Detect which cell encompasses the target text, then output its (x, y) center coordinate. 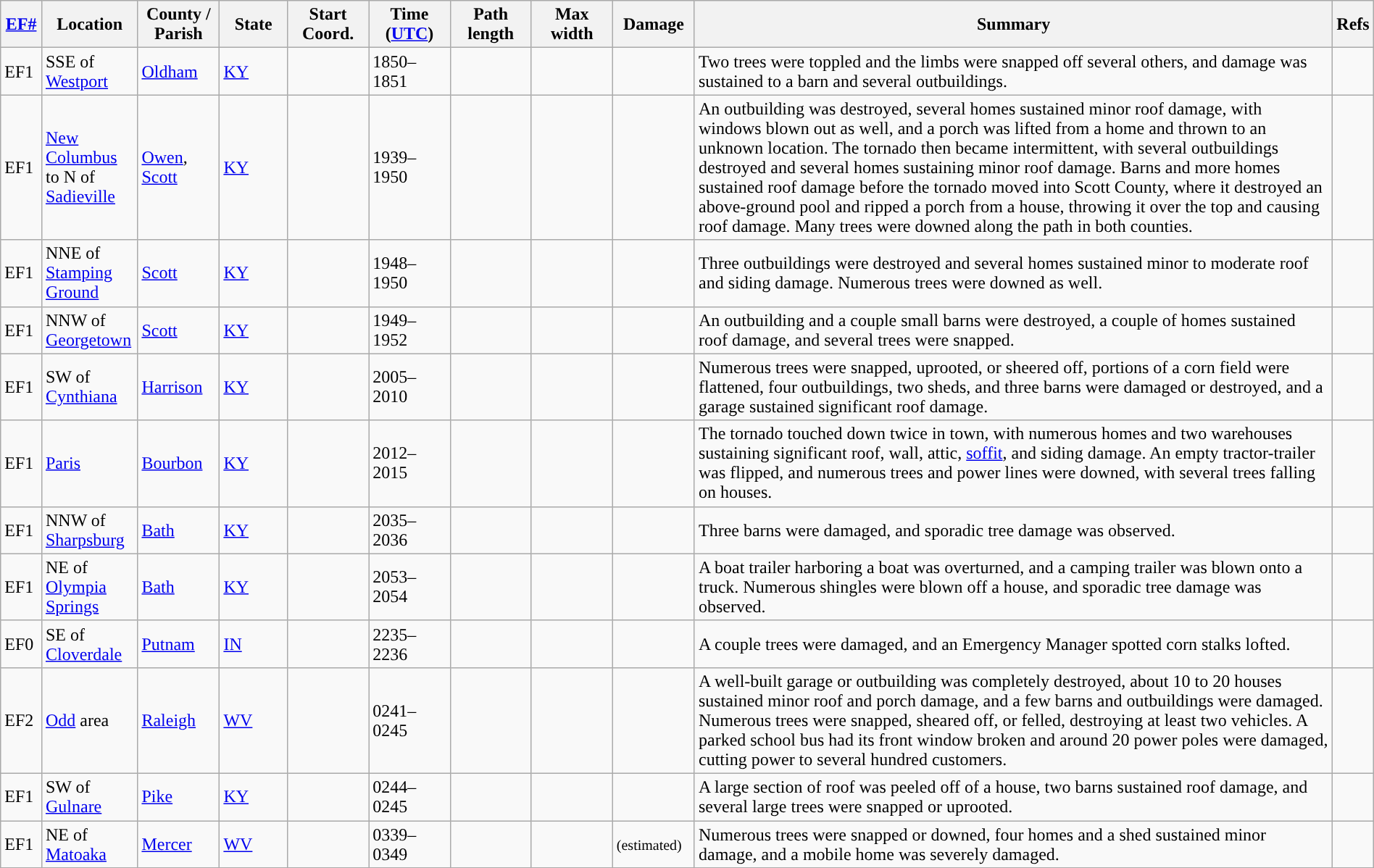
Pike (178, 797)
NNE of Stamping Ground (89, 273)
SW of Gulnare (89, 797)
EF0 (22, 643)
Oldham (178, 71)
2005–2010 (409, 387)
1948–1950 (409, 273)
State (254, 25)
0339–0349 (409, 843)
Raleigh (178, 720)
Bourbon (178, 464)
Numerous trees were snapped or downed, four homes and a shed sustained minor damage, and a mobile home was severely damaged. (1013, 843)
2012–2015 (409, 464)
Paris (89, 464)
1850–1851 (409, 71)
SE of Cloverdale (89, 643)
An outbuilding and a couple small barns were destroyed, a couple of homes sustained roof damage, and several trees were snapped. (1013, 330)
Mercer (178, 843)
NE of Olympia Springs (89, 587)
Odd area (89, 720)
Refs (1353, 25)
(estimated) (654, 843)
County / Parish (178, 25)
Start Coord. (328, 25)
NNW of Georgetown (89, 330)
Damage (654, 25)
A couple trees were damaged, and an Emergency Manager spotted corn stalks lofted. (1013, 643)
EF2 (22, 720)
New Columbus to N of Sadieville (89, 167)
Putnam (178, 643)
0244–0245 (409, 797)
A large section of roof was peeled off of a house, two barns sustained roof damage, and several large trees were snapped or uprooted. (1013, 797)
Summary (1013, 25)
Location (89, 25)
SW of Cynthiana (89, 387)
Time (UTC) (409, 25)
Three barns were damaged, and sporadic tree damage was observed. (1013, 530)
1949–1952 (409, 330)
2235–2236 (409, 643)
Three outbuildings were destroyed and several homes sustained minor to moderate roof and siding damage. Numerous trees were downed as well. (1013, 273)
IN (254, 643)
Path length (491, 25)
2053–2054 (409, 587)
EF# (22, 25)
2035–2036 (409, 530)
SSE of Westport (89, 71)
Max width (572, 25)
0241–0245 (409, 720)
NE of Matoaka (89, 843)
Two trees were toppled and the limbs were snapped off several others, and damage was sustained to a barn and several outbuildings. (1013, 71)
Owen, Scott (178, 167)
Harrison (178, 387)
NNW of Sharpsburg (89, 530)
1939–1950 (409, 167)
